Pinpoint the cell where the given text exists, returning its [x, y] midpoint coordinate. 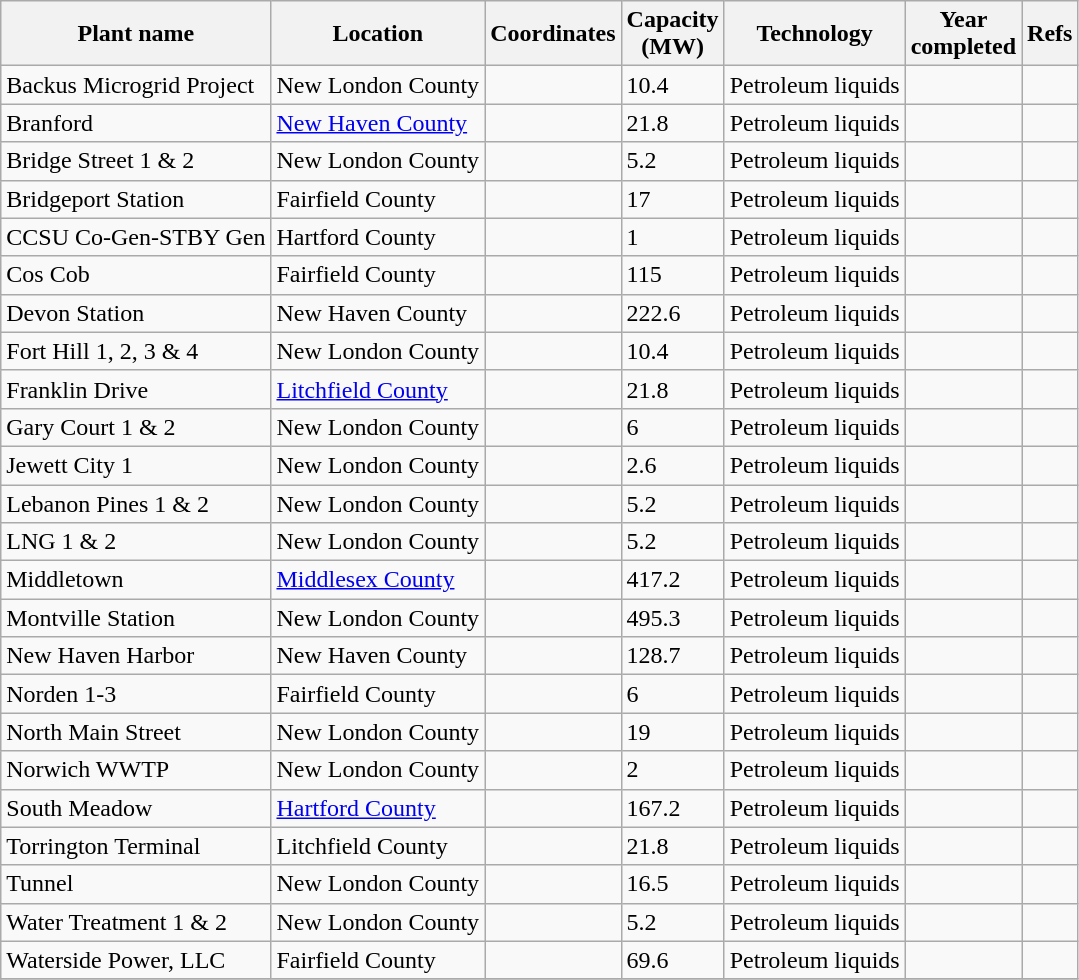
Torrington Terminal [136, 846]
167.2 [672, 808]
LNG 1 & 2 [136, 542]
Montville Station [136, 618]
115 [672, 275]
Refs [1050, 34]
Tunnel [136, 884]
Location [378, 34]
Middletown [136, 580]
69.6 [672, 960]
Franklin Drive [136, 389]
Water Treatment 1 & 2 [136, 922]
CCSU Co-Gen-STBY Gen [136, 237]
Gary Court 1 & 2 [136, 427]
New Haven Harbor [136, 656]
Coordinates [553, 34]
19 [672, 732]
Bridgeport Station [136, 199]
16.5 [672, 884]
Lebanon Pines 1 & 2 [136, 503]
Norden 1-3 [136, 694]
2.6 [672, 465]
128.7 [672, 656]
Capacity(MW) [672, 34]
Cos Cob [136, 275]
Devon Station [136, 313]
Waterside Power, LLC [136, 960]
Fort Hill 1, 2, 3 & 4 [136, 351]
South Meadow [136, 808]
Technology [814, 34]
Middlesex County [378, 580]
Norwich WWTP [136, 770]
Yearcompleted [963, 34]
17 [672, 199]
Plant name [136, 34]
Jewett City 1 [136, 465]
1 [672, 237]
Branford [136, 123]
417.2 [672, 580]
495.3 [672, 618]
2 [672, 770]
222.6 [672, 313]
Backus Microgrid Project [136, 85]
Bridge Street 1 & 2 [136, 161]
North Main Street [136, 732]
